Locate the cell with the specified text and output its [X, Y] center coordinate. 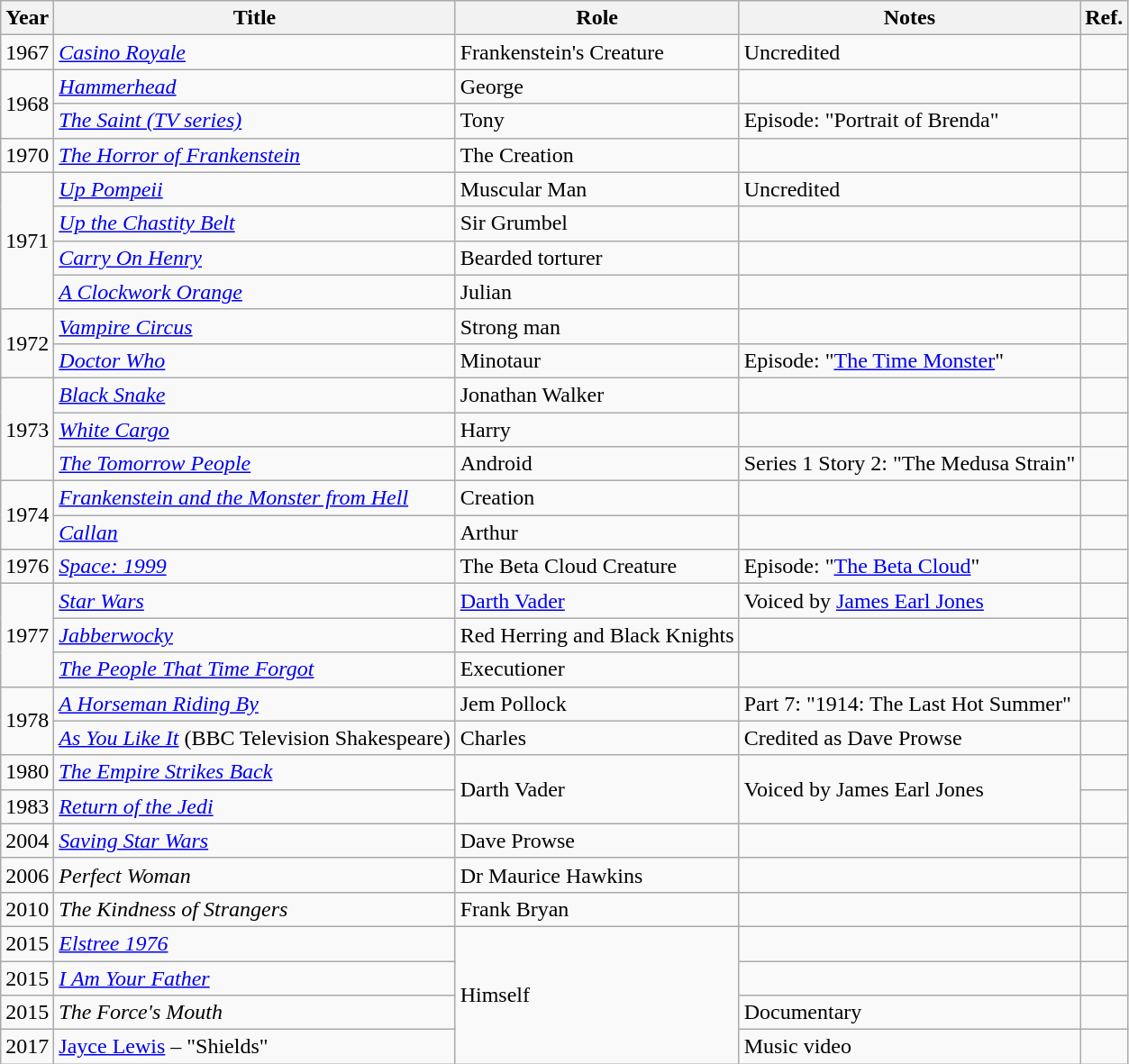
1980 [27, 772]
Android [596, 464]
Perfect Woman [254, 875]
Black Snake [254, 395]
The Beta Cloud Creature [596, 567]
Vampire Circus [254, 326]
Executioner [596, 669]
Bearded torturer [596, 258]
Credited as Dave Prowse [910, 738]
Hammerhead [254, 86]
Notes [910, 18]
1971 [27, 241]
1977 [27, 635]
1973 [27, 429]
White Cargo [254, 430]
Carry On Henry [254, 258]
Frank Bryan [596, 909]
Music video [910, 1047]
I Am Your Father [254, 978]
2017 [27, 1047]
As You Like It (BBC Television Shakespeare) [254, 738]
Return of the Jedi [254, 806]
Julian [596, 292]
Doctor Who [254, 360]
Tony [596, 121]
Series 1 Story 2: "The Medusa Strain" [910, 464]
Part 7: "1914: The Last Hot Summer" [910, 704]
The Horror of Frankenstein [254, 155]
Star Wars [254, 601]
Year [27, 18]
Strong man [596, 326]
The Tomorrow People [254, 464]
The Saint (TV series) [254, 121]
Himself [596, 995]
Title [254, 18]
A Horseman Riding By [254, 704]
Red Herring and Black Knights [596, 635]
Jem Pollock [596, 704]
2004 [27, 841]
Arthur [596, 532]
Ref. [1105, 18]
Frankenstein's Creature [596, 52]
1970 [27, 155]
George [596, 86]
A Clockwork Orange [254, 292]
Jayce Lewis – "Shields" [254, 1047]
Minotaur [596, 360]
Frankenstein and the Monster from Hell [254, 498]
Creation [596, 498]
Up the Chastity Belt [254, 223]
Episode: "The Beta Cloud" [910, 567]
Space: 1999 [254, 567]
Documentary [910, 1013]
Saving Star Wars [254, 841]
Casino Royale [254, 52]
1983 [27, 806]
Role [596, 18]
1976 [27, 567]
1978 [27, 721]
2006 [27, 875]
The Empire Strikes Back [254, 772]
The Creation [596, 155]
Episode: "The Time Monster" [910, 360]
Muscular Man [596, 189]
Callan [254, 532]
Charles [596, 738]
Harry [596, 430]
Elstree 1976 [254, 943]
Jabberwocky [254, 635]
The People That Time Forgot [254, 669]
2010 [27, 909]
Dave Prowse [596, 841]
1972 [27, 343]
The Force's Mouth [254, 1013]
Up Pompeii [254, 189]
1968 [27, 104]
Dr Maurice Hawkins [596, 875]
Episode: "Portrait of Brenda" [910, 121]
Sir Grumbel [596, 223]
1967 [27, 52]
1974 [27, 515]
The Kindness of Strangers [254, 909]
Jonathan Walker [596, 395]
